Return [x, y] of the center of cell containing provided text 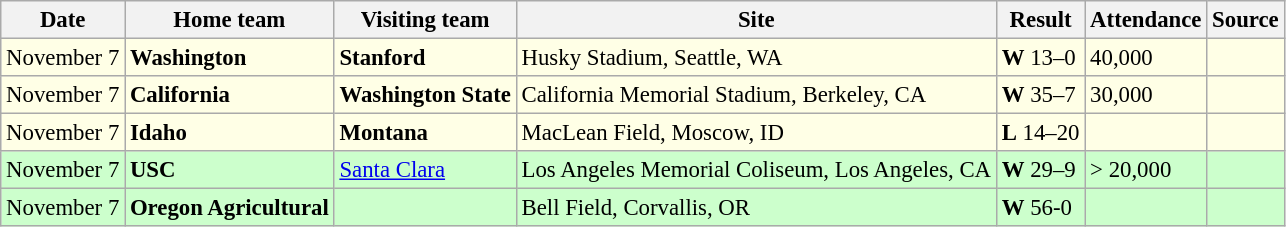
Home team [230, 20]
Source [1246, 20]
Stanford [425, 58]
W 56-0 [1040, 208]
Washington State [425, 95]
> 20,000 [1146, 170]
W 35–7 [1040, 95]
California Memorial Stadium, Berkeley, CA [756, 95]
Husky Stadium, Seattle, WA [756, 58]
Date [63, 20]
40,000 [1146, 58]
Idaho [230, 133]
Washington [230, 58]
Santa Clara [425, 170]
Bell Field, Corvallis, OR [756, 208]
Visiting team [425, 20]
Los Angeles Memorial Coliseum, Los Angeles, CA [756, 170]
Attendance [1146, 20]
Site [756, 20]
USC [230, 170]
Oregon Agricultural [230, 208]
30,000 [1146, 95]
L 14–20 [1040, 133]
MacLean Field, Moscow, ID [756, 133]
W 13–0 [1040, 58]
Result [1040, 20]
Montana [425, 133]
W 29–9 [1040, 170]
California [230, 95]
